From the cell containing the given text, extract its center point as (x, y) coordinate. 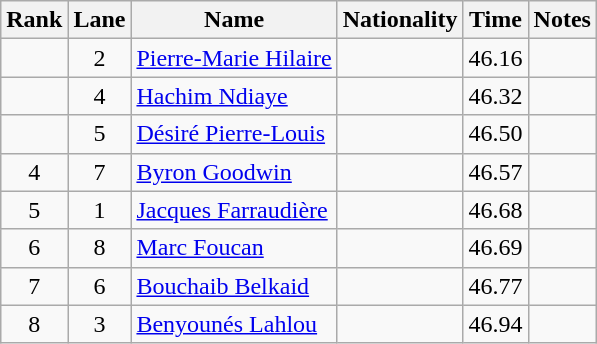
Désiré Pierre-Louis (234, 134)
Jacques Farraudière (234, 210)
Time (496, 20)
Marc Foucan (234, 248)
Bouchaib Belkaid (234, 286)
46.69 (496, 248)
46.77 (496, 286)
2 (100, 58)
46.68 (496, 210)
Lane (100, 20)
Byron Goodwin (234, 172)
46.94 (496, 324)
Benyounés Lahlou (234, 324)
46.32 (496, 96)
46.50 (496, 134)
46.16 (496, 58)
3 (100, 324)
Notes (562, 20)
1 (100, 210)
Hachim Ndiaye (234, 96)
Name (234, 20)
Nationality (400, 20)
Pierre-Marie Hilaire (234, 58)
46.57 (496, 172)
Rank (34, 20)
